From the cell containing the given text, extract its center point as (x, y) coordinate. 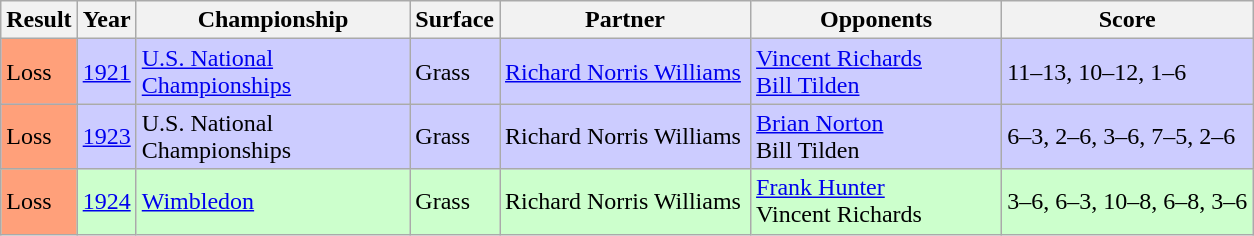
Opponents (876, 20)
Year (106, 20)
1923 (106, 136)
1924 (106, 202)
Frank Hunter Vincent Richards (876, 202)
Score (1128, 20)
3–6, 6–3, 10–8, 6–8, 3–6 (1128, 202)
Vincent Richards Bill Tilden (876, 72)
Brian Norton Bill Tilden (876, 136)
1921 (106, 72)
Wimbledon (273, 202)
Partner (626, 20)
6–3, 2–6, 3–6, 7–5, 2–6 (1128, 136)
Result (39, 20)
Surface (455, 20)
11–13, 10–12, 1–6 (1128, 72)
Championship (273, 20)
